Scan for the cell matching the given text and deliver its (x, y) coordinate at center. 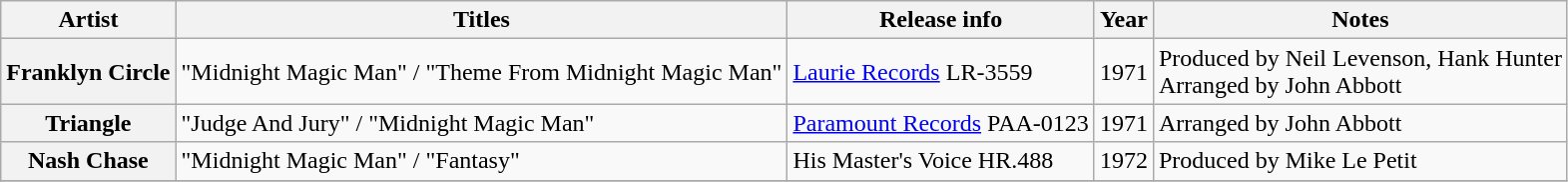
"Midnight Magic Man" / "Fantasy" (481, 161)
Laurie Records LR-3559 (941, 72)
Year (1124, 20)
"Judge And Jury" / "Midnight Magic Man" (481, 123)
1972 (1124, 161)
Produced by Neil Levenson, Hank HunterArranged by John Abbott (1359, 72)
Franklyn Circle (88, 72)
Paramount Records PAA-0123 (941, 123)
Produced by Mike Le Petit (1359, 161)
Artist (88, 20)
Titles (481, 20)
Arranged by John Abbott (1359, 123)
"Midnight Magic Man" / "Theme From Midnight Magic Man" (481, 72)
Nash Chase (88, 161)
His Master's Voice HR.488 (941, 161)
Notes (1359, 20)
Triangle (88, 123)
Release info (941, 20)
